Extract the [X, Y] coordinate from the center of the cell holding the provided text.  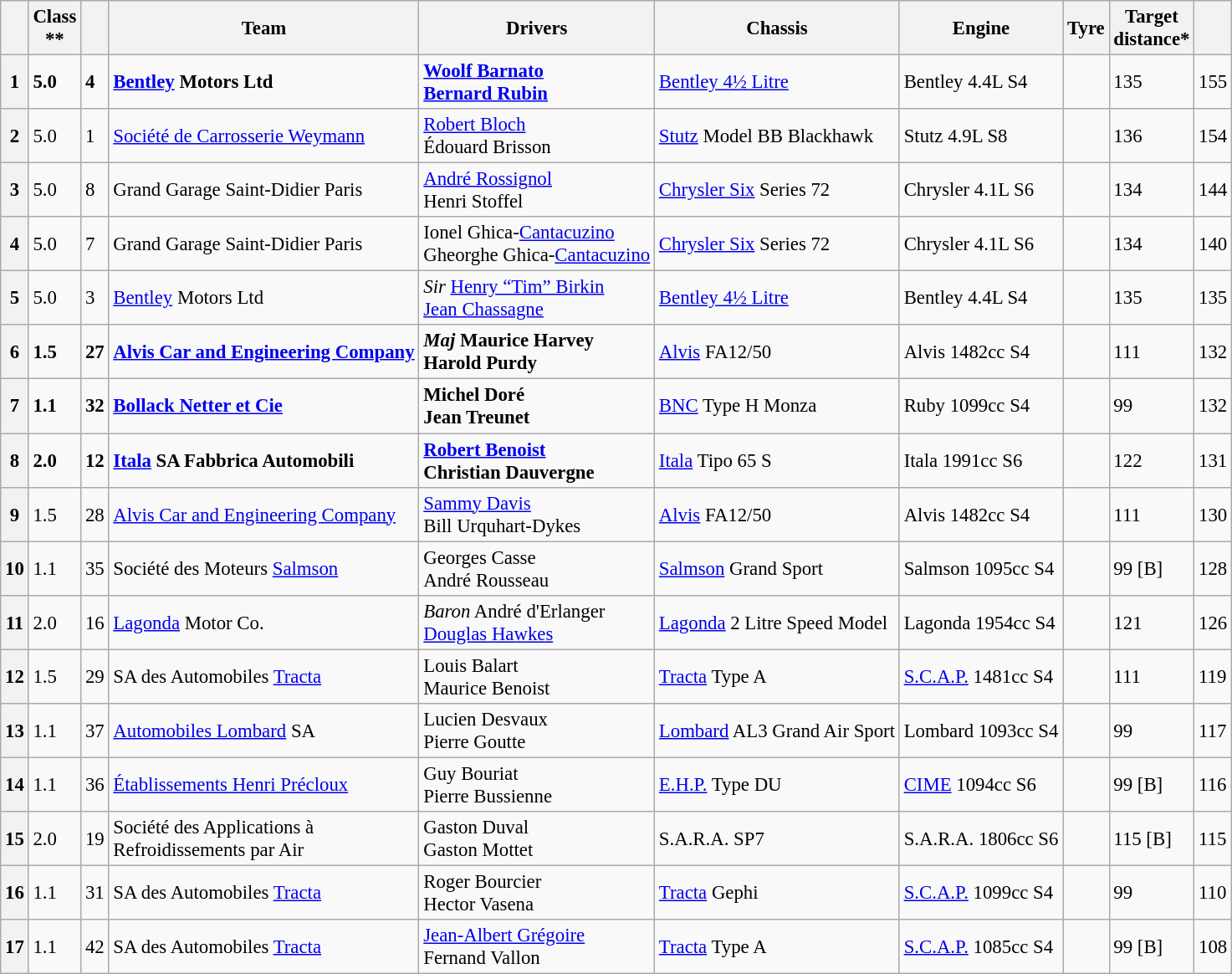
Automobiles Lombard SA [264, 731]
Team [264, 28]
Lombard 1093cc S4 [980, 731]
Lagonda 1954cc S4 [980, 623]
154 [1213, 136]
S.C.A.P. 1085cc S4 [980, 947]
6 [15, 351]
144 [1213, 191]
121 [1152, 623]
Jean-Albert Grégoire Fernand Vallon [537, 947]
André Rossignol Henri Stoffel [537, 191]
136 [1152, 136]
Engine [980, 28]
122 [1152, 460]
119 [1213, 676]
S.A.R.A. 1806cc S6 [980, 838]
19 [95, 838]
28 [95, 514]
Sir Henry “Tim” Birkin Jean Chassagne [537, 298]
29 [95, 676]
Tyre [1086, 28]
Itala Tipo 65 S [778, 460]
Gaston Duval Gaston Mottet [537, 838]
27 [95, 351]
10 [15, 569]
S.C.A.P. 1099cc S4 [980, 892]
Lagonda Motor Co. [264, 623]
Itala 1991cc S6 [980, 460]
Salmson 1095cc S4 [980, 569]
128 [1213, 569]
S.C.A.P. 1481cc S4 [980, 676]
Woolf Barnato Bernard Rubin [537, 82]
130 [1213, 514]
Itala SA Fabbrica Automobili [264, 460]
Lucien Desvaux Pierre Goutte [537, 731]
Société des Moteurs Salmson [264, 569]
Stutz 4.9L S8 [980, 136]
BNC Type H Monza [778, 407]
115 [B] [1152, 838]
13 [15, 731]
5 [15, 298]
37 [95, 731]
Drivers [537, 28]
Stutz Model BB Blackhawk [778, 136]
31 [95, 892]
Tracta Gephi [778, 892]
35 [95, 569]
117 [1213, 731]
Georges Casse André Rousseau [537, 569]
Class ** [55, 28]
9 [15, 514]
Baron André d'Erlanger Douglas Hawkes [537, 623]
Établissements Henri Précloux [264, 785]
Robert Bloch Édouard Brisson [537, 136]
E.H.P. Type DU [778, 785]
Maj Maurice Harvey Harold Purdy [537, 351]
Roger Bourcier Hector Vasena [537, 892]
32 [95, 407]
Sammy Davis Bill Urquhart-Dykes [537, 514]
Ionel Ghica-Cantacuzino Gheorghe Ghica-Cantacuzino [537, 244]
110 [1213, 892]
Société de Carrosserie Weymann [264, 136]
Chassis [778, 28]
Guy Bouriat Pierre Bussienne [537, 785]
140 [1213, 244]
Ruby 1099cc S4 [980, 407]
Salmson Grand Sport [778, 569]
126 [1213, 623]
Louis Balart Maurice Benoist [537, 676]
155 [1213, 82]
17 [15, 947]
2 [15, 136]
Targetdistance* [1152, 28]
15 [15, 838]
115 [1213, 838]
Bollack Netter et Cie [264, 407]
S.A.R.A. SP7 [778, 838]
42 [95, 947]
Lagonda 2 Litre Speed Model [778, 623]
Michel Doré Jean Treunet [537, 407]
116 [1213, 785]
131 [1213, 460]
CIME 1094cc S6 [980, 785]
108 [1213, 947]
Robert Benoist Christian Dauvergne [537, 460]
11 [15, 623]
Société des Applications àRefroidissements par Air [264, 838]
36 [95, 785]
14 [15, 785]
Lombard AL3 Grand Air Sport [778, 731]
